Identify which cell holds the provided text, then report its [X, Y] central coordinate. 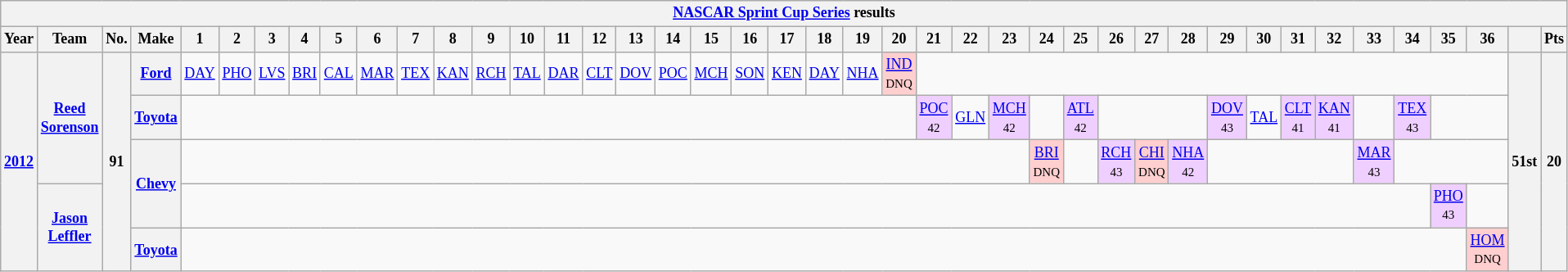
23 [1009, 39]
25 [1080, 39]
31 [1298, 39]
POC42 [934, 118]
KAN [453, 74]
Make [155, 39]
KAN41 [1334, 118]
19 [863, 39]
Ford [155, 74]
MAR [377, 74]
24 [1046, 39]
16 [750, 39]
RCH43 [1116, 161]
PHO43 [1449, 206]
POC [673, 74]
33 [1374, 39]
TEX43 [1413, 118]
15 [711, 39]
MCH [711, 74]
PHO [237, 74]
36 [1488, 39]
27 [1152, 39]
22 [971, 39]
2 [237, 39]
13 [636, 39]
HOMDNQ [1488, 250]
CAL [339, 74]
ATL42 [1080, 118]
CLT41 [1298, 118]
GLN [971, 118]
DOV [636, 74]
34 [1413, 39]
MCH42 [1009, 118]
9 [491, 39]
51st [1525, 161]
32 [1334, 39]
DOV43 [1228, 118]
4 [304, 39]
BRIDNQ [1046, 161]
7 [416, 39]
12 [599, 39]
LVS [272, 74]
DAR [563, 74]
Pts [1555, 39]
Team [69, 39]
18 [824, 39]
MAR43 [1374, 161]
Jason Leffler [69, 228]
29 [1228, 39]
1 [200, 39]
TEX [416, 74]
14 [673, 39]
35 [1449, 39]
No. [116, 39]
5 [339, 39]
2012 [20, 161]
Reed Sorenson [69, 118]
17 [787, 39]
Year [20, 39]
3 [272, 39]
10 [527, 39]
26 [1116, 39]
CLT [599, 74]
NASCAR Sprint Cup Series results [784, 13]
30 [1264, 39]
KEN [787, 74]
21 [934, 39]
NHA42 [1188, 161]
INDDNQ [899, 74]
6 [377, 39]
11 [563, 39]
SON [750, 74]
8 [453, 39]
CHIDNQ [1152, 161]
91 [116, 161]
28 [1188, 39]
BRI [304, 74]
Chevy [155, 184]
RCH [491, 74]
NHA [863, 74]
